From the cell containing the given text, extract its center point as (X, Y) coordinate. 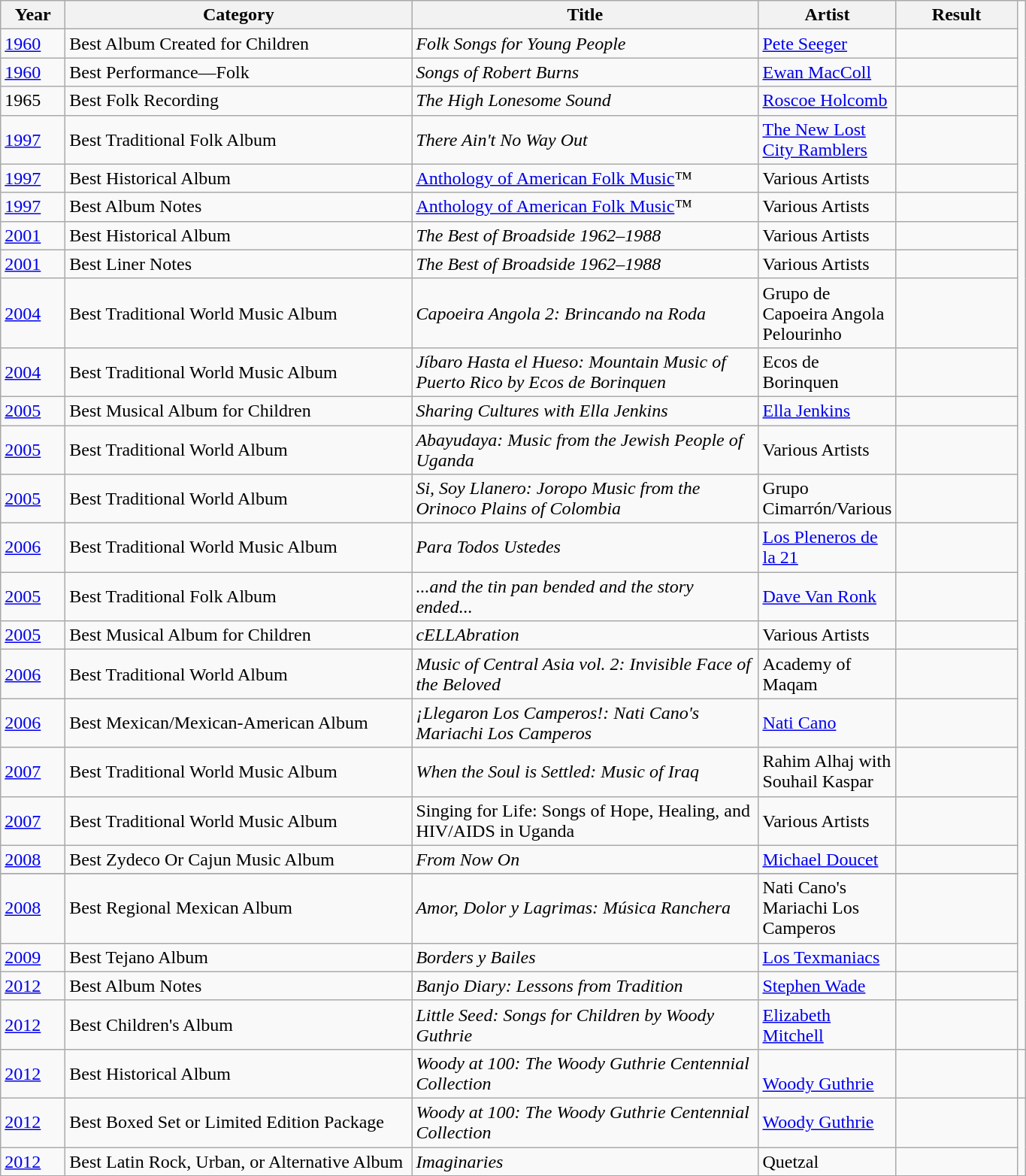
Result (956, 15)
Best Children's Album (239, 1024)
Singing for Life: Songs of Hope, Healing, and HIV/AIDS in Uganda (585, 821)
Los Texmaniacs (827, 957)
The New Lost City Ramblers (827, 140)
2009 (33, 957)
Sharing Cultures with Ella Jenkins (585, 411)
Music of Central Asia vol. 2: Invisible Face of the Beloved (585, 674)
Jíbaro Hasta el Hueso: Mountain Music of Puerto Rico by Ecos de Borinquen (585, 371)
Ewan MacColl (827, 72)
Best Latin Rock, Urban, or Alternative Album (239, 1162)
1965 (33, 101)
Little Seed: Songs for Children by Woody Guthrie (585, 1024)
Best Album Created for Children (239, 44)
Artist (827, 15)
Best Zydeco Or Cajun Music Album (239, 859)
Nati Cano's Mariachi Los Camperos (827, 908)
Abayudaya: Music from the Jewish People of Uganda (585, 450)
Michael Doucet (827, 859)
Academy of Maqam (827, 674)
Quetzal (827, 1162)
...and the tin pan bended and the story ended... (585, 597)
Year (33, 15)
Best Liner Notes (239, 264)
Amor, Dolor y Lagrimas: Música Ranchera (585, 908)
Capoeira Angola 2: Brincando na Roda (585, 313)
cELLAbration (585, 635)
There Ain't No Way Out (585, 140)
Best Performance—Folk (239, 72)
When the Soul is Settled: Music of Iraq (585, 771)
Pete Seeger (827, 44)
Dave Van Ronk (827, 597)
Rahim Alhaj with Souhail Kaspar (827, 771)
Ella Jenkins (827, 411)
Stephen Wade (827, 986)
Para Todos Ustedes (585, 547)
The High Lonesome Sound (585, 101)
Best Tejano Album (239, 957)
Songs of Robert Burns (585, 72)
Los Pleneros de la 21 (827, 547)
From Now On (585, 859)
Folk Songs for Young People (585, 44)
Nati Cano (827, 723)
¡Llegaron Los Camperos!: Nati Cano's Mariachi Los Camperos (585, 723)
Si, Soy Llanero: Joropo Music from the Orinoco Plains of Colombia (585, 499)
Best Regional Mexican Album (239, 908)
Imaginaries (585, 1162)
Grupo Cimarrón/Various (827, 499)
Roscoe Holcomb (827, 101)
Best Mexican/Mexican-American Album (239, 723)
Ecos de Borinquen (827, 371)
Category (239, 15)
Borders y Bailes (585, 957)
Elizabeth Mitchell (827, 1024)
Grupo de Capoeira Angola Pelourinho (827, 313)
Title (585, 15)
Best Boxed Set or Limited Edition Package (239, 1122)
Best Folk Recording (239, 101)
Banjo Diary: Lessons from Tradition (585, 986)
